Detect which cell encompasses the target text, then output its (x, y) center coordinate. 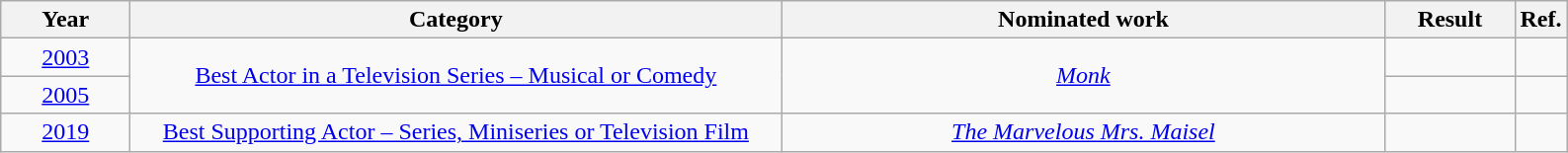
Category (456, 20)
2005 (65, 95)
The Marvelous Mrs. Maisel (1083, 132)
Year (65, 20)
Best Supporting Actor – Series, Miniseries or Television Film (456, 132)
2003 (65, 57)
Monk (1083, 76)
Result (1450, 20)
Nominated work (1083, 20)
Ref. (1541, 20)
2019 (65, 132)
Best Actor in a Television Series – Musical or Comedy (456, 76)
